Output the [x, y] coordinate of the center of the cell containing the given text.  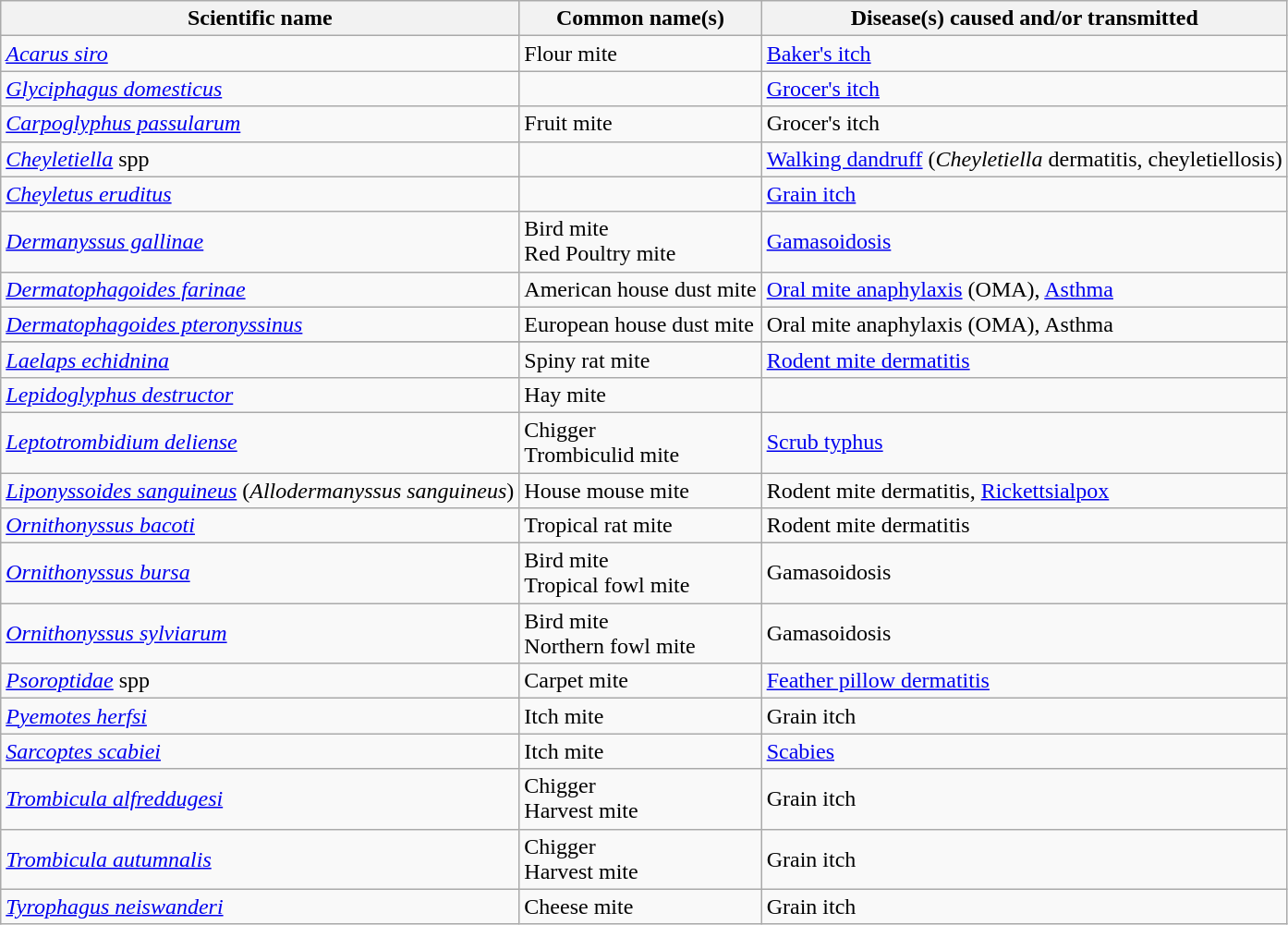
Trombicula autumnalis [261, 859]
Baker's itch [1024, 54]
Carpet mite [640, 681]
Bird miteTropical fowl mite [640, 573]
Feather pillow dermatitis [1024, 681]
Rodent mite dermatitis, Rickettsialpox [1024, 491]
Scabies [1024, 751]
Lepidoglyphus destructor [261, 395]
Disease(s) caused and/or transmitted [1024, 18]
American house dust mite [640, 289]
Carpoglyphus passularum [261, 124]
Laelaps echidnina [261, 359]
Trombicula alfreddugesi [261, 798]
Acarus siro [261, 54]
Ornithonyssus sylviarum [261, 634]
Liponyssoides sanguineus (Allodermanyssus sanguineus) [261, 491]
Cheese mite [640, 907]
Common name(s) [640, 18]
Cheyletus eruditus [261, 194]
ChiggerTrombiculid mite [640, 442]
Cheyletiella spp [261, 159]
House mouse mite [640, 491]
Leptotrombidium deliense [261, 442]
Fruit mite [640, 124]
Flour mite [640, 54]
Sarcoptes scabiei [261, 751]
Bird miteNorthern fowl mite [640, 634]
Dermanyssus gallinae [261, 242]
European house dust mite [640, 324]
Dermatophagoides farinae [261, 289]
Ornithonyssus bacoti [261, 526]
Scientific name [261, 18]
Bird miteRed Poultry mite [640, 242]
Pyemotes herfsi [261, 716]
Hay mite [640, 395]
Tyrophagus neiswanderi [261, 907]
Psoroptidae spp [261, 681]
Spiny rat mite [640, 359]
Tropical rat mite [640, 526]
Ornithonyssus bursa [261, 573]
Walking dandruff (Cheyletiella dermatitis, cheyletiellosis) [1024, 159]
Glyciphagus domesticus [261, 89]
Scrub typhus [1024, 442]
Dermatophagoides pteronyssinus [261, 324]
